Provide the [X, Y] coordinate of the cell's center where the given text is located.  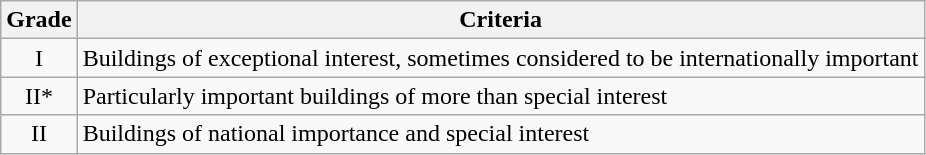
Particularly important buildings of more than special interest [500, 96]
Criteria [500, 20]
Buildings of national importance and special interest [500, 134]
Buildings of exceptional interest, sometimes considered to be internationally important [500, 58]
Grade [39, 20]
II [39, 134]
II* [39, 96]
I [39, 58]
